Output the (X, Y) coordinate of the center of the cell containing the given text.  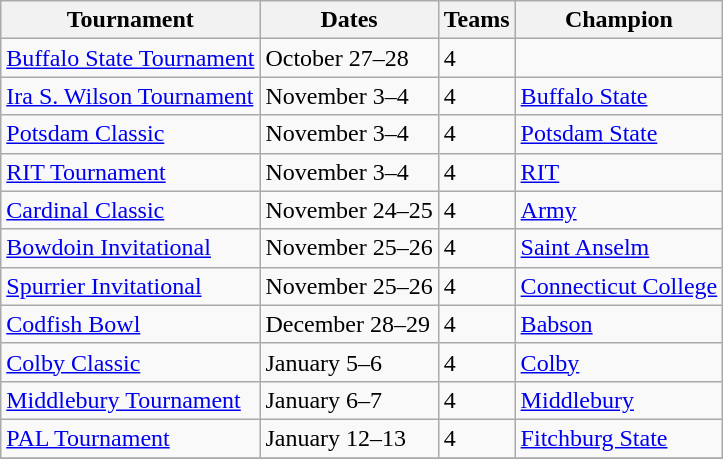
Dates (349, 20)
Codfish Bowl (130, 324)
Colby (619, 362)
PAL Tournament (130, 438)
Fitchburg State (619, 438)
Potsdam State (619, 134)
Colby Classic (130, 362)
Champion (619, 20)
Middlebury Tournament (130, 400)
Teams (476, 20)
October 27–28 (349, 58)
Cardinal Classic (130, 210)
Saint Anselm (619, 248)
Tournament (130, 20)
Bowdoin Invitational (130, 248)
Spurrier Invitational (130, 286)
Connecticut College (619, 286)
Babson (619, 324)
November 24–25 (349, 210)
Potsdam Classic (130, 134)
January 6–7 (349, 400)
January 5–6 (349, 362)
Army (619, 210)
RIT Tournament (130, 172)
Middlebury (619, 400)
Ira S. Wilson Tournament (130, 96)
January 12–13 (349, 438)
Buffalo State (619, 96)
December 28–29 (349, 324)
RIT (619, 172)
Buffalo State Tournament (130, 58)
